Provide the [X, Y] coordinate of the cell's center where the given text is located.  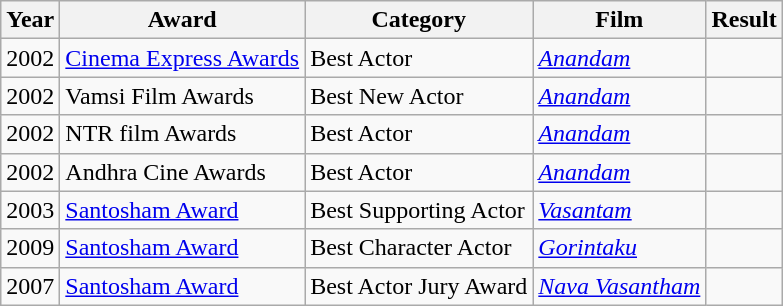
Year [30, 20]
Best New Actor [419, 96]
Vasantam [620, 210]
Result [744, 20]
Nava Vasantham [620, 286]
Best Supporting Actor [419, 210]
Cinema Express Awards [182, 58]
NTR film Awards [182, 134]
Award [182, 20]
Gorintaku [620, 248]
Film [620, 20]
Vamsi Film Awards [182, 96]
Best Character Actor [419, 248]
Andhra Cine Awards [182, 172]
2007 [30, 286]
2009 [30, 248]
Category [419, 20]
2003 [30, 210]
Best Actor Jury Award [419, 286]
